Scan for the cell matching the given text and deliver its [X, Y] coordinate at center. 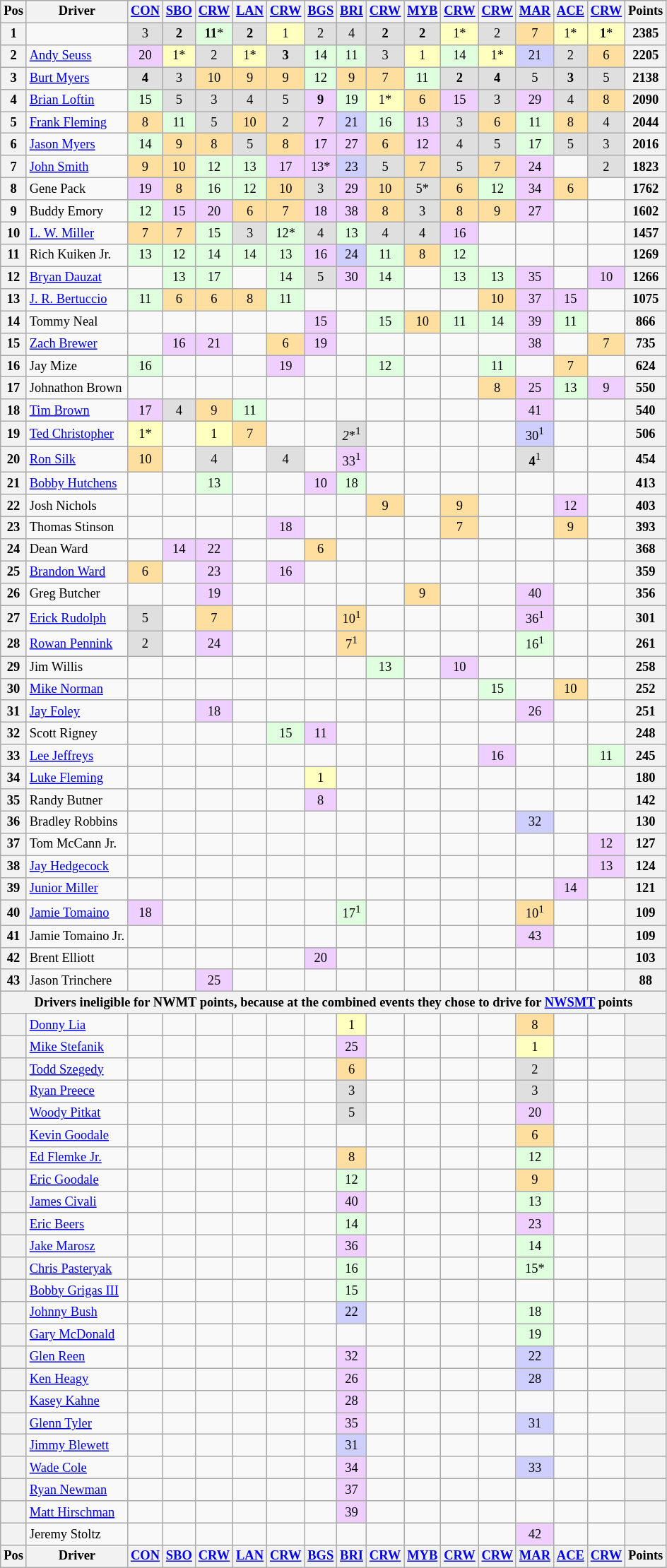
Chris Pasteryak [76, 1269]
361 [534, 618]
Tommy Neal [76, 322]
2044 [646, 123]
Ron Silk [76, 460]
Eric Goodale [76, 1180]
Gene Pack [76, 189]
Jay Hedgecock [76, 866]
Ryan Newman [76, 1490]
Mike Stefanik [76, 1047]
2016 [646, 144]
103 [646, 958]
Bobby Grigas III [76, 1291]
331 [352, 460]
Jeremy Stoltz [76, 1534]
Josh Nichols [76, 506]
Zach Brewer [76, 343]
James Civali [76, 1202]
1266 [646, 277]
13* [321, 167]
Ted Christopher [76, 434]
1602 [646, 210]
248 [646, 733]
J. R. Bertuccio [76, 299]
Jay Mize [76, 366]
Junior Miller [76, 889]
Mike Norman [76, 689]
Glenn Tyler [76, 1424]
Tim Brown [76, 411]
Jamie Tomaino Jr. [76, 937]
Erick Rudolph [76, 618]
Matt Hirschman [76, 1511]
142 [646, 800]
Bradley Robbins [76, 822]
5* [423, 189]
1762 [646, 189]
Greg Butcher [76, 595]
866 [646, 322]
11* [213, 34]
Andy Seuss [76, 57]
2138 [646, 78]
Donny Lia [76, 1024]
393 [646, 528]
161 [534, 643]
Bobby Hutchens [76, 483]
Gary McDonald [76, 1335]
Rowan Pennink [76, 643]
Ed Flemke Jr. [76, 1158]
Woody Pitkat [76, 1113]
Drivers ineligible for NWMT points, because at the combined events they chose to drive for NWSMT points [333, 1003]
Jason Myers [76, 144]
Dean Ward [76, 550]
Luke Fleming [76, 778]
Jim Willis [76, 667]
Rich Kuiken Jr. [76, 256]
Frank Fleming [76, 123]
Glen Reen [76, 1358]
2385 [646, 34]
130 [646, 822]
Jamie Tomaino [76, 913]
359 [646, 572]
2090 [646, 100]
Kasey Kahne [76, 1401]
506 [646, 434]
735 [646, 343]
Wade Cole [76, 1468]
2*1 [352, 434]
124 [646, 866]
540 [646, 411]
403 [646, 506]
15* [534, 1269]
252 [646, 689]
Jimmy Blewett [76, 1445]
2205 [646, 57]
Johnathon Brown [76, 388]
Randy Butner [76, 800]
127 [646, 845]
245 [646, 756]
1823 [646, 167]
Johnny Bush [76, 1312]
Jason Trinchere [76, 980]
356 [646, 595]
258 [646, 667]
John Smith [76, 167]
71 [352, 643]
Buddy Emory [76, 210]
Jay Foley [76, 712]
Bryan Dauzat [76, 277]
1075 [646, 299]
Brent Elliott [76, 958]
Lee Jeffreys [76, 756]
Ryan Preece [76, 1092]
624 [646, 366]
180 [646, 778]
368 [646, 550]
Eric Beers [76, 1225]
88 [646, 980]
1269 [646, 256]
Scott Rigney [76, 733]
Brandon Ward [76, 572]
550 [646, 388]
Brian Loftin [76, 100]
Ken Heagy [76, 1379]
Todd Szegedy [76, 1069]
454 [646, 460]
413 [646, 483]
1457 [646, 233]
251 [646, 712]
12* [285, 233]
Kevin Goodale [76, 1136]
Jake Marosz [76, 1246]
121 [646, 889]
261 [646, 643]
Tom McCann Jr. [76, 845]
L. W. Miller [76, 233]
Burt Myers [76, 78]
Thomas Stinson [76, 528]
171 [352, 913]
